Identify which cell holds the provided text, then report its [X, Y] central coordinate. 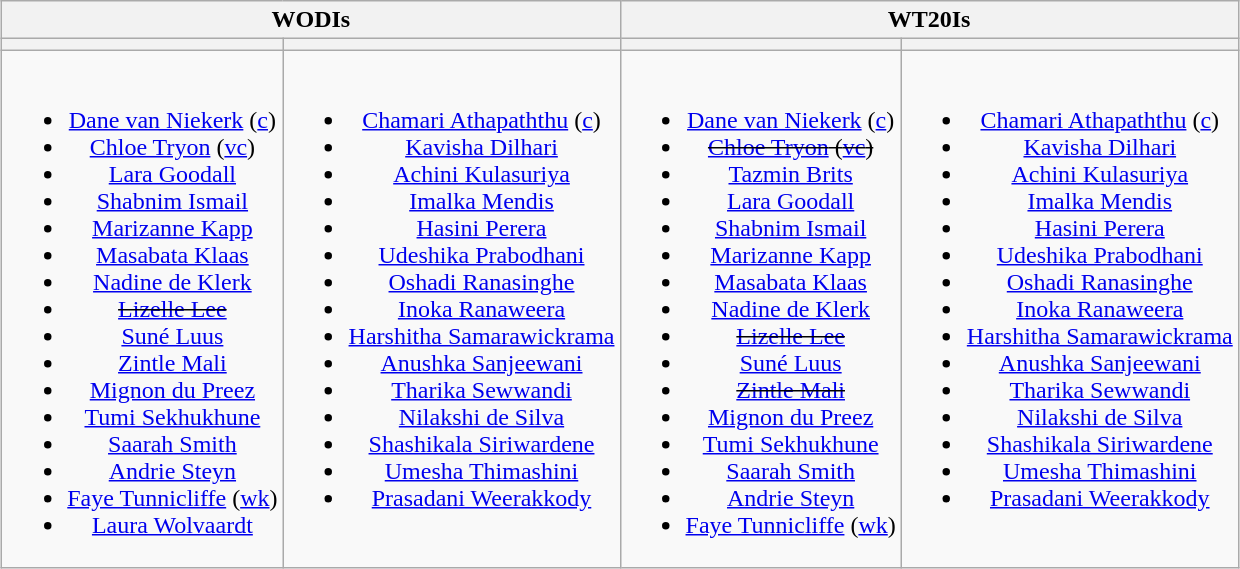
WODIs [311, 20]
WT20Is [929, 20]
